Scan for the cell matching the given text and deliver its (X, Y) coordinate at center. 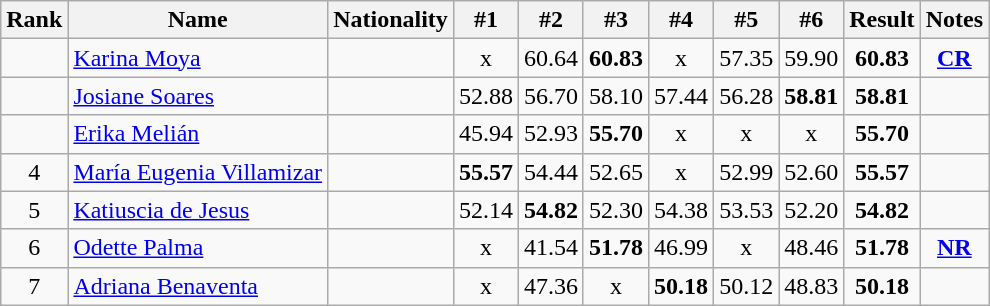
52.93 (550, 134)
#1 (486, 20)
60.64 (550, 58)
52.30 (616, 210)
57.44 (682, 96)
48.83 (812, 286)
47.36 (550, 286)
45.94 (486, 134)
Karina Moya (198, 58)
Adriana Benaventa (198, 286)
Name (198, 20)
59.90 (812, 58)
CR (954, 58)
50.12 (746, 286)
52.99 (746, 172)
#4 (682, 20)
53.53 (746, 210)
52.14 (486, 210)
52.65 (616, 172)
41.54 (550, 248)
48.46 (812, 248)
5 (34, 210)
4 (34, 172)
#3 (616, 20)
Result (882, 20)
6 (34, 248)
54.44 (550, 172)
Josiane Soares (198, 96)
María Eugenia Villamizar (198, 172)
56.28 (746, 96)
Rank (34, 20)
52.20 (812, 210)
#5 (746, 20)
Nationality (391, 20)
46.99 (682, 248)
NR (954, 248)
52.60 (812, 172)
Katiuscia de Jesus (198, 210)
7 (34, 286)
Notes (954, 20)
#2 (550, 20)
56.70 (550, 96)
58.10 (616, 96)
Odette Palma (198, 248)
#6 (812, 20)
52.88 (486, 96)
54.38 (682, 210)
57.35 (746, 58)
Erika Melián (198, 134)
